Search for the cell housing the specified text and yield its [x, y] center coordinate. 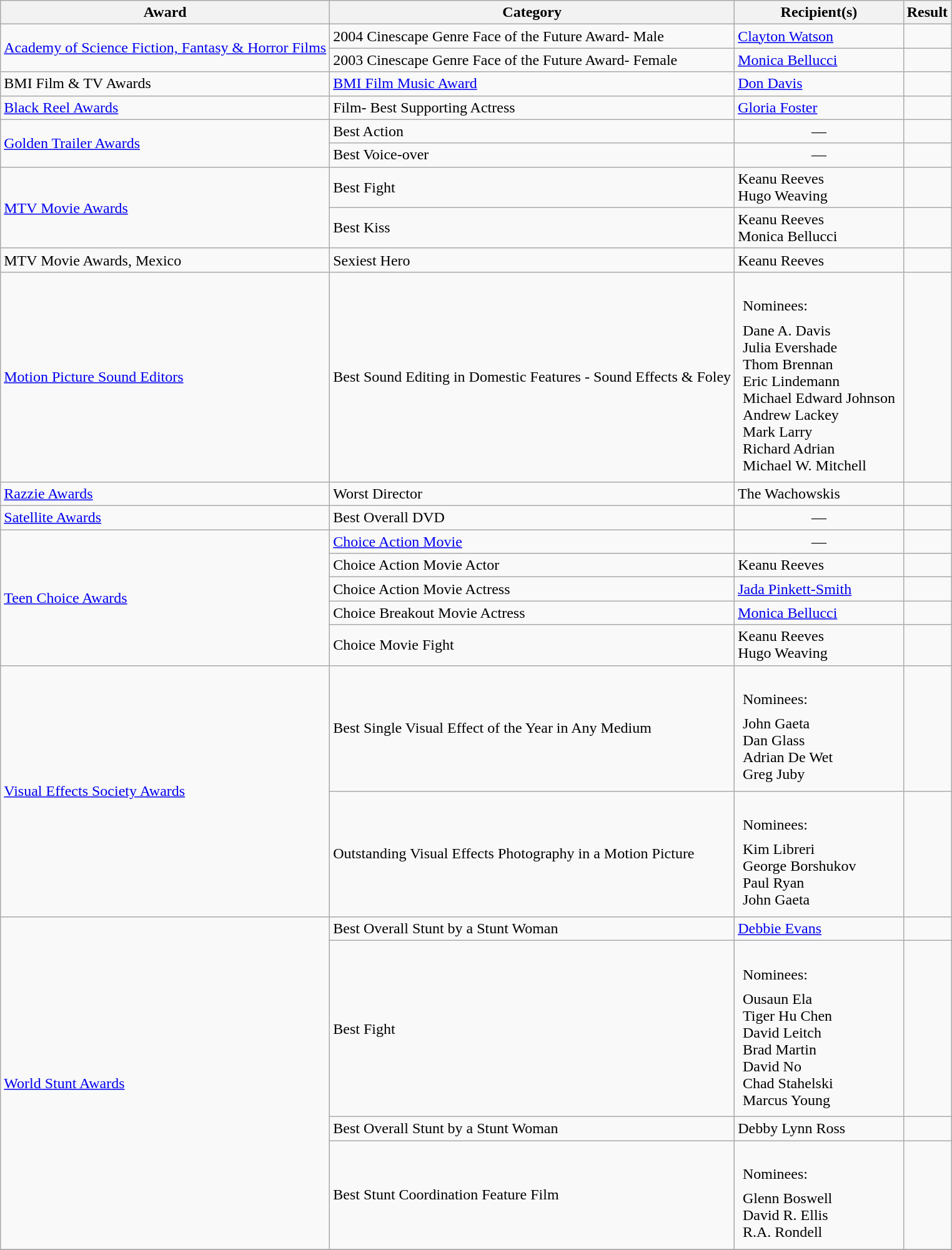
Choice Action Movie Actor [532, 565]
Choice Breakout Movie Actress [532, 613]
Don Davis [820, 84]
BMI Film Music Award [532, 84]
Jada Pinkett-Smith [820, 589]
Choice Movie Fight [532, 645]
Sexiest Hero [532, 260]
Satellite Awards [165, 518]
Glenn BoswellDavid R. EllisR.A. Rondell [819, 1216]
Nominees: Ousaun ElaTiger Hu ChenDavid LeitchBrad MartinDavid NoChad StahelskiMarcus Young [820, 1028]
Worst Director [532, 494]
Outstanding Visual Effects Photography in a Motion Picture [532, 853]
Best Sound Editing in Domestic Features - Sound Effects & Foley [532, 377]
Debbie Evans [820, 928]
BMI Film & TV Awards [165, 84]
Best Action [532, 131]
Visual Effects Society Awards [165, 791]
Dane A. DavisJulia EvershadeThom BrennanEric LindemannMichael Edward JohnsonAndrew LackeyMark Larry Richard AdrianMichael W. Mitchell [819, 397]
John GaetaDan GlassAdrian De WetGreg Juby [819, 749]
2004 Cinescape Genre Face of the Future Award- Male [532, 36]
Recipient(s) [820, 12]
Golden Trailer Awards [165, 143]
Choice Action Movie Actress [532, 589]
Nominees: Dane A. DavisJulia EvershadeThom BrennanEric LindemannMichael Edward JohnsonAndrew LackeyMark Larry Richard AdrianMichael W. Mitchell [820, 377]
Choice Action Movie [532, 542]
Award [165, 12]
Best Kiss [532, 227]
Academy of Science Fiction, Fantasy & Horror Films [165, 48]
Nominees: Kim LibreriGeorge BorshukovPaul RyanJohn Gaeta [820, 853]
MTV Movie Awards [165, 207]
Nominees: John GaetaDan GlassAdrian De WetGreg Juby [820, 728]
Razzie Awards [165, 494]
Nominees: Glenn BoswellDavid R. EllisR.A. Rondell [820, 1195]
Result [927, 12]
Teen Choice Awards [165, 597]
Kim LibreriGeorge BorshukovPaul RyanJohn Gaeta [819, 875]
Best Voice-over [532, 155]
2003 Cinescape Genre Face of the Future Award- Female [532, 60]
World Stunt Awards [165, 1083]
Debby Lynn Ross [820, 1129]
Ousaun ElaTiger Hu ChenDavid LeitchBrad MartinDavid NoChad StahelskiMarcus Young [819, 1049]
Best Stunt Coordination Feature Film [532, 1195]
Motion Picture Sound Editors [165, 377]
Gloria Foster [820, 107]
Clayton Watson [820, 36]
Keanu ReevesMonica Bellucci [820, 227]
MTV Movie Awards, Mexico [165, 260]
Best Overall DVD [532, 518]
Best Single Visual Effect of the Year in Any Medium [532, 728]
Film- Best Supporting Actress [532, 107]
Black Reel Awards [165, 107]
Category [532, 12]
The Wachowskis [820, 494]
